Search for the cell housing the specified text and yield its [X, Y] center coordinate. 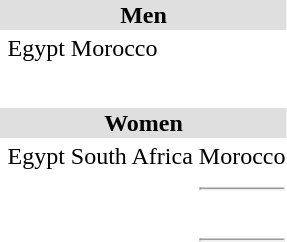
Women [144, 123]
South Africa [132, 156]
Men [144, 15]
